Detect which cell encompasses the target text, then output its [x, y] center coordinate. 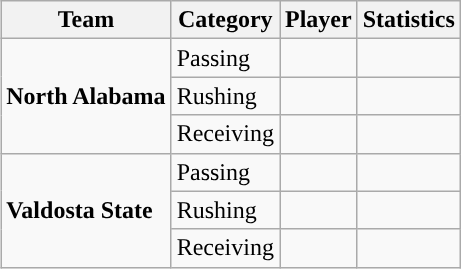
Player [319, 20]
Category [225, 20]
North Alabama [86, 96]
Valdosta State [86, 210]
Team [86, 20]
Statistics [408, 20]
